Return the [X, Y] coordinate for the center point of the cell that contains the specified text.  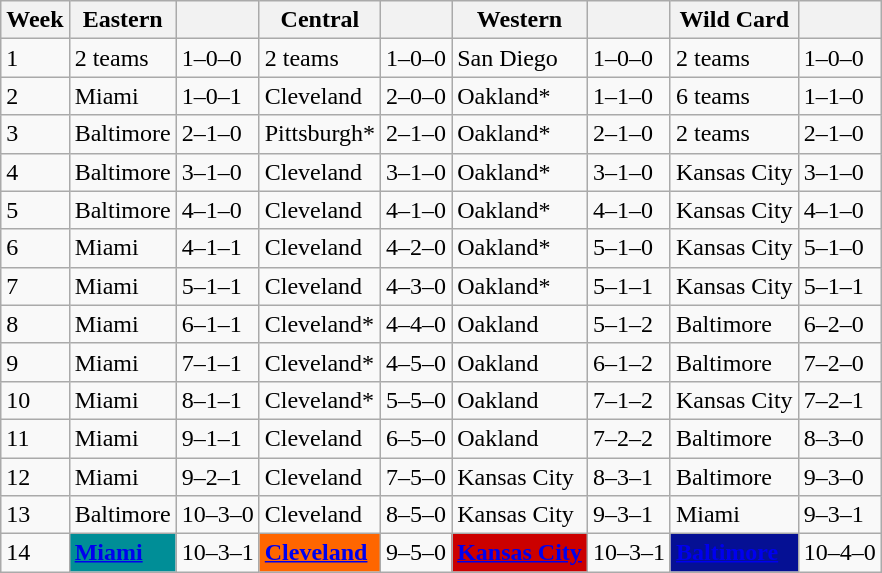
10–3–0 [218, 515]
4–4–0 [416, 324]
6–1–1 [218, 324]
9–1–1 [218, 438]
9–2–1 [218, 477]
7–2–1 [840, 400]
14 [35, 553]
7–2–0 [840, 362]
11 [35, 438]
6–2–0 [840, 324]
Eastern [122, 20]
1–0–1 [218, 96]
6–1–2 [628, 362]
Western [520, 20]
10–4–0 [840, 553]
5–1–2 [628, 324]
6 teams [734, 96]
8–5–0 [416, 515]
4–2–0 [416, 248]
Wild Card [734, 20]
4 [35, 172]
8–3–0 [840, 438]
13 [35, 515]
10 [35, 400]
2 [35, 96]
4–3–0 [416, 286]
8 [35, 324]
1 [35, 58]
9–5–0 [416, 553]
4–5–0 [416, 362]
7–5–0 [416, 477]
7 [35, 286]
Pittsburgh* [320, 134]
Week [35, 20]
Central [320, 20]
7–1–2 [628, 400]
12 [35, 477]
San Diego [520, 58]
7–2–2 [628, 438]
8–1–1 [218, 400]
4–1–1 [218, 248]
7–1–1 [218, 362]
5 [35, 210]
9–3–0 [840, 477]
8–3–1 [628, 477]
3 [35, 134]
6–5–0 [416, 438]
9 [35, 362]
5–5–0 [416, 400]
2–0–0 [416, 96]
6 [35, 248]
